Determine the (x, y) coordinate at the center of the cell enclosing the given text.  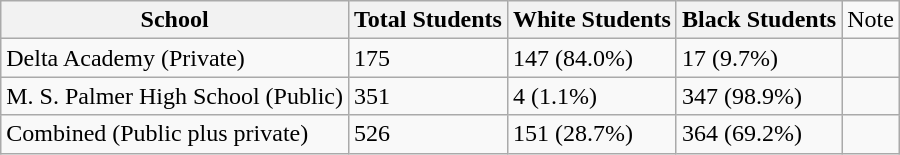
17 (9.7%) (758, 58)
Note (871, 20)
351 (428, 96)
School (175, 20)
Combined (Public plus private) (175, 134)
4 (1.1%) (592, 96)
Black Students (758, 20)
151 (28.7%) (592, 134)
M. S. Palmer High School (Public) (175, 96)
175 (428, 58)
White Students (592, 20)
347 (98.9%) (758, 96)
364 (69.2%) (758, 134)
526 (428, 134)
Total Students (428, 20)
Delta Academy (Private) (175, 58)
147 (84.0%) (592, 58)
